Locate the cell with the specified text and output its (x, y) center coordinate. 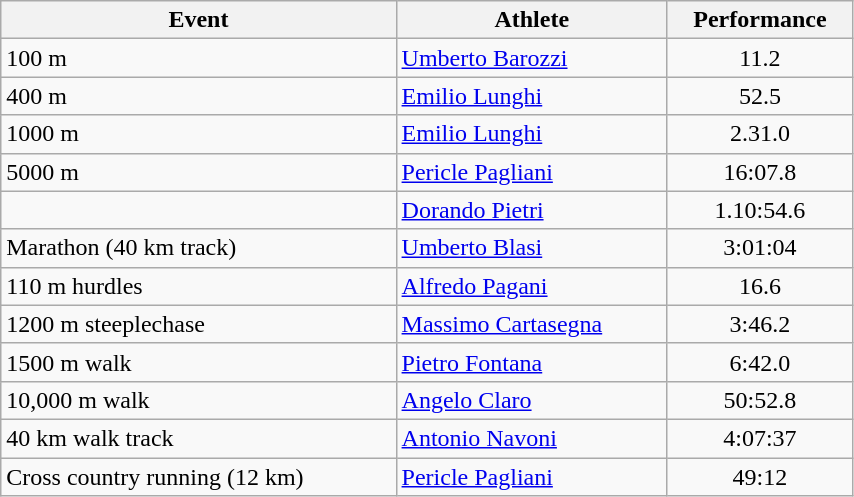
2.31.0 (760, 134)
Massimo Cartasegna (532, 324)
5000 m (198, 172)
Dorando Pietri (532, 210)
6:42.0 (760, 362)
Umberto Blasi (532, 248)
Alfredo Pagani (532, 286)
Athlete (532, 20)
40 km walk track (198, 438)
400 m (198, 96)
50:52.8 (760, 400)
Marathon (40 km track) (198, 248)
16:07.8 (760, 172)
52.5 (760, 96)
Cross country running (12 km) (198, 477)
Pietro Fontana (532, 362)
11.2 (760, 58)
3:01:04 (760, 248)
10,000 m walk (198, 400)
Antonio Navoni (532, 438)
3:46.2 (760, 324)
100 m (198, 58)
110 m hurdles (198, 286)
Umberto Barozzi (532, 58)
4:07:37 (760, 438)
1200 m steeplechase (198, 324)
Angelo Claro (532, 400)
1500 m walk (198, 362)
1000 m (198, 134)
Performance (760, 20)
Event (198, 20)
49:12 (760, 477)
16.6 (760, 286)
1.10:54.6 (760, 210)
